From the cell containing the given text, extract its center point as (x, y) coordinate. 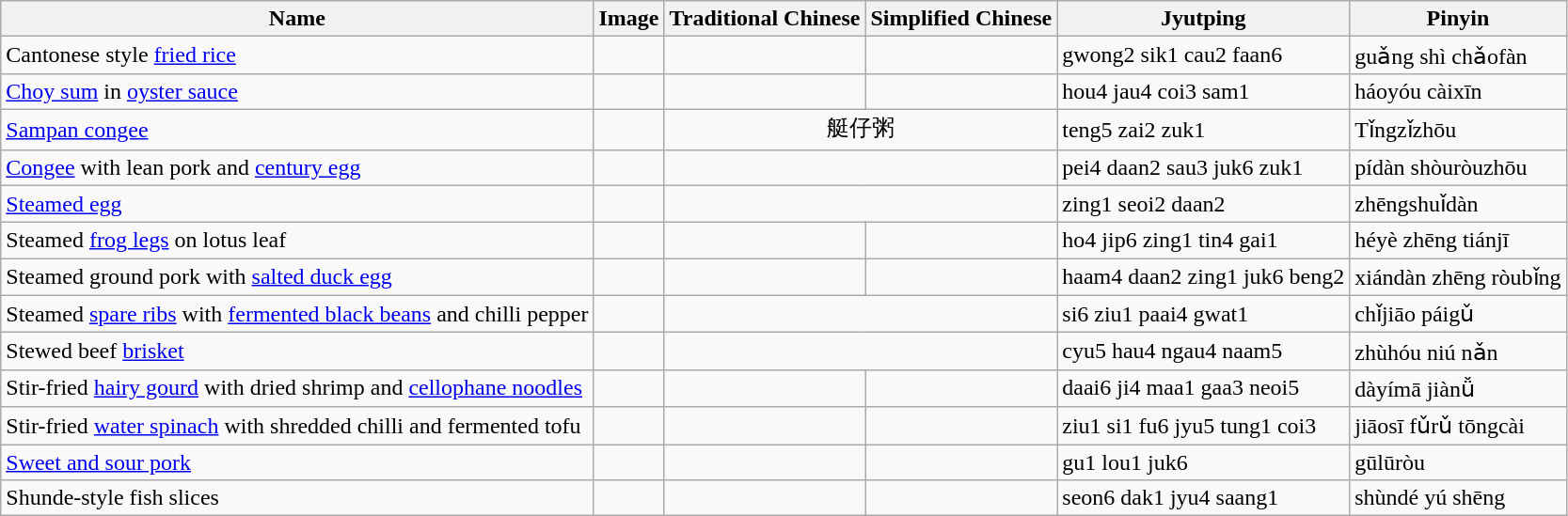
daai6 ji4 maa1 gaa3 neoi5 (1204, 388)
Tǐngzǐzhōu (1458, 130)
chǐjiāo páigǔ (1458, 314)
seon6 dak1 jyu4 saang1 (1204, 498)
艇仔粥 (861, 130)
ho4 jip6 zing1 tin4 gai1 (1204, 241)
Stewed beef brisket (297, 352)
Image (628, 19)
Steamed spare ribs with fermented black beans and chilli pepper (297, 314)
Sweet and sour pork (297, 461)
héyè zhēng tiánjī (1458, 241)
shùndé yú shēng (1458, 498)
Choy sum in oyster sauce (297, 91)
jiāosī fǔrǔ tōngcài (1458, 426)
ziu1 si1 fu6 jyu5 tung1 coi3 (1204, 426)
Sampan congee (297, 130)
Simplified Chinese (961, 19)
haam4 daan2 zing1 juk6 beng2 (1204, 277)
cyu5 hau4 ngau4 naam5 (1204, 352)
dàyímā jiànǚ (1458, 388)
Traditional Chinese (765, 19)
si6 ziu1 paai4 gwat1 (1204, 314)
Stir-fried hairy gourd with dried shrimp and cellophane noodles (297, 388)
Shunde-style fish slices (297, 498)
Cantonese style fried rice (297, 55)
gwong2 sik1 cau2 faan6 (1204, 55)
pídàn shòuròuzhōu (1458, 167)
guǎng shì chǎofàn (1458, 55)
teng5 zai2 zuk1 (1204, 130)
zhēngshuǐdàn (1458, 204)
zhùhóu niú nǎn (1458, 352)
zing1 seoi2 daan2 (1204, 204)
gūlūròu (1458, 461)
pei4 daan2 sau3 juk6 zuk1 (1204, 167)
háoyóu càixīn (1458, 91)
Stir-fried water spinach with shredded chilli and fermented tofu (297, 426)
hou4 jau4 coi3 sam1 (1204, 91)
Name (297, 19)
Congee with lean pork and century egg (297, 167)
Pinyin (1458, 19)
Steamed frog legs on lotus leaf (297, 241)
Steamed egg (297, 204)
Steamed ground pork with salted duck egg (297, 277)
Jyutping (1204, 19)
xiándàn zhēng ròubǐng (1458, 277)
gu1 lou1 juk6 (1204, 461)
